Identify which cell holds the provided text, then report its (X, Y) central coordinate. 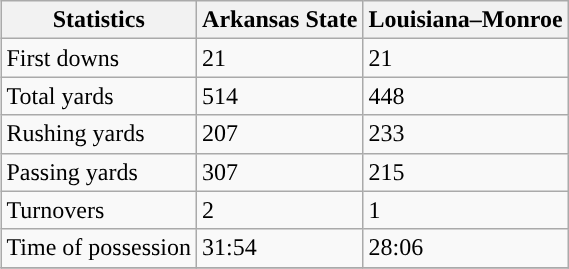
28:06 (466, 248)
2 (280, 210)
215 (466, 172)
Time of possession (99, 248)
207 (280, 134)
Total yards (99, 96)
Statistics (99, 20)
First downs (99, 58)
Rushing yards (99, 134)
1 (466, 210)
Arkansas State (280, 20)
Passing yards (99, 172)
233 (466, 134)
307 (280, 172)
448 (466, 96)
31:54 (280, 248)
514 (280, 96)
Louisiana–Monroe (466, 20)
Turnovers (99, 210)
